Extract the [X, Y] coordinate from the center of the cell holding the provided text.  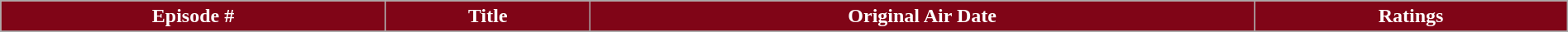
Ratings [1411, 16]
Episode # [194, 16]
Title [488, 16]
Original Air Date [922, 16]
